Search for the cell housing the specified text and yield its [X, Y] center coordinate. 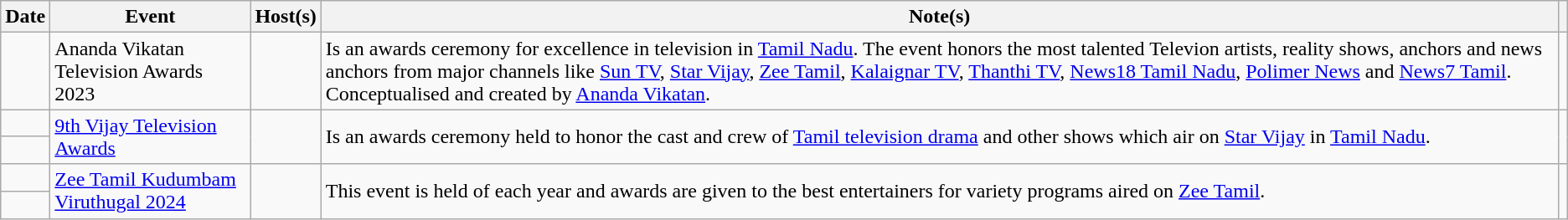
Ananda Vikatan Television Awards 2023 [151, 71]
9th Vijay Television Awards [151, 137]
Is an awards ceremony held to honor the cast and crew of Tamil television drama and other shows which air on Star Vijay in Tamil Nadu. [940, 137]
This event is held of each year and awards are given to the best entertainers for variety programs aired on Zee Tamil. [940, 191]
Host(s) [286, 17]
Date [25, 17]
Zee Tamil Kudumbam Viruthugal 2024 [151, 191]
Event [151, 17]
Note(s) [940, 17]
